Determine the (x, y) coordinate at the center of the cell enclosing the given text.  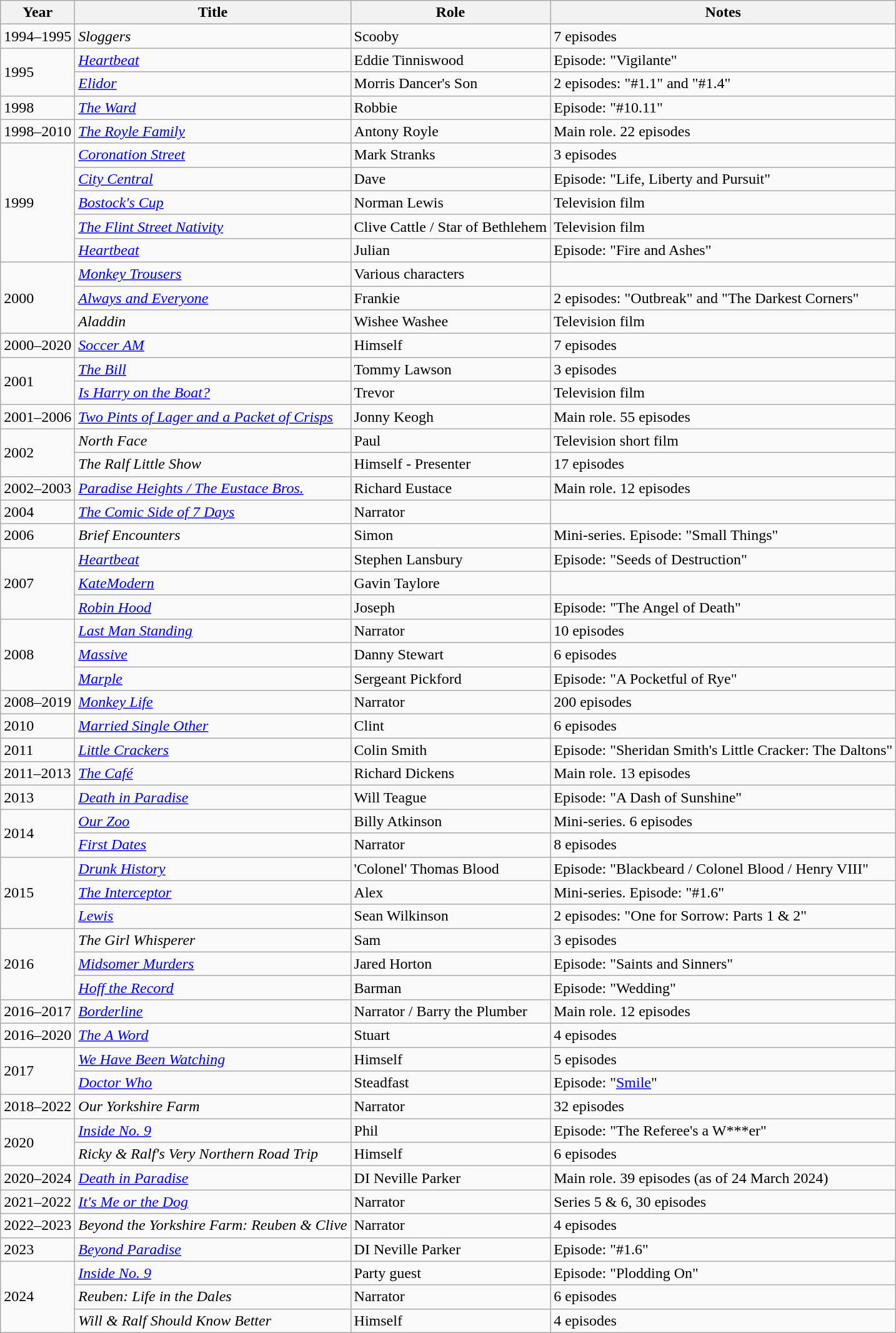
8 episodes (724, 845)
Episode: "Fire and Ashes" (724, 250)
Marple (212, 678)
Joseph (450, 607)
Simon (450, 536)
Will & Ralf Should Know Better (212, 1321)
1999 (37, 202)
Phil (450, 1131)
2000–2020 (37, 346)
Colin Smith (450, 750)
2002–2003 (37, 488)
Doctor Who (212, 1083)
Reuben: Life in the Dales (212, 1297)
2000 (37, 297)
First Dates (212, 845)
Paul (450, 441)
Two Pints of Lager and a Packet of Crisps (212, 417)
10 episodes (724, 631)
Episode: "The Angel of Death" (724, 607)
2 episodes: "#1.1" and "#1.4" (724, 84)
It's Me or the Dog (212, 1202)
Is Harry on the Boat? (212, 393)
2004 (37, 512)
2010 (37, 726)
Robbie (450, 107)
The Bill (212, 369)
Narrator / Barry the Plumber (450, 1011)
2016–2017 (37, 1011)
2 episodes: "One for Sorrow: Parts 1 & 2" (724, 916)
Morris Dancer's Son (450, 84)
Main role. 39 episodes (as of 24 March 2024) (724, 1178)
Episode: "The Referee's a W***er" (724, 1131)
Last Man Standing (212, 631)
2020 (37, 1142)
2021–2022 (37, 1202)
Robin Hood (212, 607)
Television short film (724, 441)
Main role. 13 episodes (724, 774)
Wishee Washee (450, 322)
Aladdin (212, 322)
Billy Atkinson (450, 821)
1998 (37, 107)
Stephen Lansbury (450, 559)
2008–2019 (37, 702)
Elidor (212, 84)
We Have Been Watching (212, 1059)
Julian (450, 250)
Tommy Lawson (450, 369)
The Comic Side of 7 Days (212, 512)
Always and Everyone (212, 298)
The Café (212, 774)
Mini-series. Episode: "Small Things" (724, 536)
2020–2024 (37, 1178)
The Girl Whisperer (212, 940)
Stuart (450, 1035)
2011 (37, 750)
2015 (37, 892)
Role (450, 12)
Gavin Taylore (450, 583)
City Central (212, 179)
2022–2023 (37, 1226)
The Flint Street Nativity (212, 226)
Little Crackers (212, 750)
32 episodes (724, 1107)
Episode: "Sheridan Smith's Little Cracker: The Daltons" (724, 750)
Borderline (212, 1011)
200 episodes (724, 702)
Episode: "#1.6" (724, 1249)
2016–2020 (37, 1035)
Mini-series. 6 episodes (724, 821)
Episode: "Saints and Sinners" (724, 964)
2002 (37, 452)
The A Word (212, 1035)
Married Single Other (212, 726)
Eddie Tinniswood (450, 60)
Barman (450, 987)
Episode: "Smile" (724, 1083)
Sloggers (212, 36)
Drunk History (212, 869)
Richard Eustace (450, 488)
2016 (37, 964)
1998–2010 (37, 131)
1994–1995 (37, 36)
Will Teague (450, 797)
2018–2022 (37, 1107)
Paradise Heights / The Eustace Bros. (212, 488)
North Face (212, 441)
Series 5 & 6, 30 episodes (724, 1202)
Alex (450, 892)
Soccer AM (212, 346)
Monkey Life (212, 702)
Jared Horton (450, 964)
2017 (37, 1071)
Danny Stewart (450, 654)
Episode: "#10.11" (724, 107)
Clint (450, 726)
Brief Encounters (212, 536)
Episode: "A Dash of Sunshine" (724, 797)
Bostock's Cup (212, 202)
Episode: "A Pocketful of Rye" (724, 678)
Sergeant Pickford (450, 678)
Ricky & Ralf's Very Northern Road Trip (212, 1154)
Monkey Trousers (212, 274)
Jonny Keogh (450, 417)
2001–2006 (37, 417)
Year (37, 12)
Mark Stranks (450, 155)
The Royle Family (212, 131)
2014 (37, 833)
Our Yorkshire Farm (212, 1107)
Sam (450, 940)
Episode: "Vigilante" (724, 60)
2008 (37, 654)
Episode: "Plodding On" (724, 1273)
Title (212, 12)
2007 (37, 583)
Episode: "Seeds of Destruction" (724, 559)
1995 (37, 72)
Sean Wilkinson (450, 916)
Midsomer Murders (212, 964)
Himself - Presenter (450, 464)
2006 (37, 536)
Party guest (450, 1273)
Main role. 55 episodes (724, 417)
Dave (450, 179)
Lewis (212, 916)
Massive (212, 654)
2023 (37, 1249)
The Ralf Little Show (212, 464)
2001 (37, 381)
Main role. 22 episodes (724, 131)
The Ward (212, 107)
5 episodes (724, 1059)
Episode: "Wedding" (724, 987)
Hoff the Record (212, 987)
Our Zoo (212, 821)
Richard Dickens (450, 774)
KateModern (212, 583)
Scooby (450, 36)
Frankie (450, 298)
Trevor (450, 393)
2024 (37, 1297)
Notes (724, 12)
Clive Cattle / Star of Bethlehem (450, 226)
Mini-series. Episode: "#1.6" (724, 892)
Beyond the Yorkshire Farm: Reuben & Clive (212, 1226)
Episode: "Life, Liberty and Pursuit" (724, 179)
'Colonel' Thomas Blood (450, 869)
Steadfast (450, 1083)
Norman Lewis (450, 202)
Various characters (450, 274)
2013 (37, 797)
The Interceptor (212, 892)
Episode: "Blackbeard / Colonel Blood / Henry VIII" (724, 869)
2011–2013 (37, 774)
Antony Royle (450, 131)
Coronation Street (212, 155)
17 episodes (724, 464)
Beyond Paradise (212, 1249)
2 episodes: "Outbreak" and "The Darkest Corners" (724, 298)
